For the text-containing cell, return its midpoint in (X, Y) coordinate format. 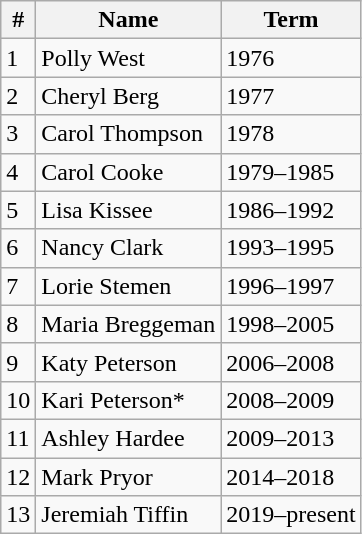
1 (18, 58)
Lorie Stemen (128, 286)
1998–2005 (291, 324)
6 (18, 248)
Jeremiah Tiffin (128, 515)
8 (18, 324)
3 (18, 134)
Carol Thompson (128, 134)
# (18, 20)
1986–1992 (291, 210)
Katy Peterson (128, 362)
Kari Peterson* (128, 400)
1978 (291, 134)
Name (128, 20)
1979–1985 (291, 172)
Mark Pryor (128, 477)
2 (18, 96)
11 (18, 438)
Maria Breggeman (128, 324)
10 (18, 400)
1977 (291, 96)
2006–2008 (291, 362)
7 (18, 286)
Lisa Kissee (128, 210)
2008–2009 (291, 400)
2019–present (291, 515)
Polly West (128, 58)
1976 (291, 58)
1996–1997 (291, 286)
Nancy Clark (128, 248)
1993–1995 (291, 248)
5 (18, 210)
Cheryl Berg (128, 96)
4 (18, 172)
12 (18, 477)
Carol Cooke (128, 172)
9 (18, 362)
2014–2018 (291, 477)
13 (18, 515)
2009–2013 (291, 438)
Term (291, 20)
Ashley Hardee (128, 438)
